Detect which cell encompasses the target text, then output its (X, Y) center coordinate. 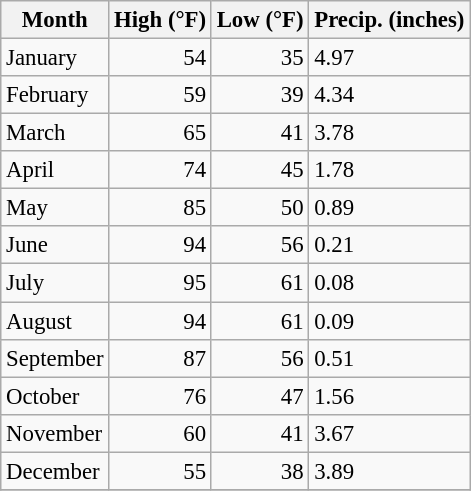
0.51 (390, 358)
65 (160, 133)
47 (260, 396)
4.97 (390, 58)
45 (260, 170)
Precip. (inches) (390, 20)
85 (160, 208)
High (°F) (160, 20)
4.34 (390, 95)
July (55, 283)
0.21 (390, 245)
3.67 (390, 433)
39 (260, 95)
June (55, 245)
35 (260, 58)
December (55, 471)
April (55, 170)
September (55, 358)
74 (160, 170)
February (55, 95)
August (55, 321)
1.78 (390, 170)
50 (260, 208)
60 (160, 433)
January (55, 58)
1.56 (390, 396)
May (55, 208)
76 (160, 396)
95 (160, 283)
Low (°F) (260, 20)
Month (55, 20)
3.89 (390, 471)
59 (160, 95)
0.09 (390, 321)
November (55, 433)
54 (160, 58)
38 (260, 471)
0.08 (390, 283)
March (55, 133)
October (55, 396)
3.78 (390, 133)
0.89 (390, 208)
87 (160, 358)
55 (160, 471)
